Identify which cell holds the provided text, then report its (X, Y) central coordinate. 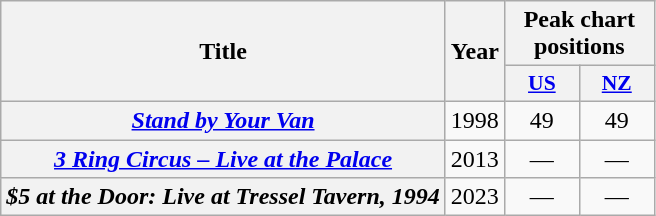
2013 (474, 159)
Stand by Your Van (224, 120)
Year (474, 52)
2023 (474, 197)
Peak chart positions (579, 34)
$5 at the Door: Live at Tressel Tavern, 1994 (224, 197)
3 Ring Circus – Live at the Palace (224, 159)
NZ (616, 84)
1998 (474, 120)
Title (224, 52)
US (542, 84)
